Locate the cell with the specified text and output its [X, Y] center coordinate. 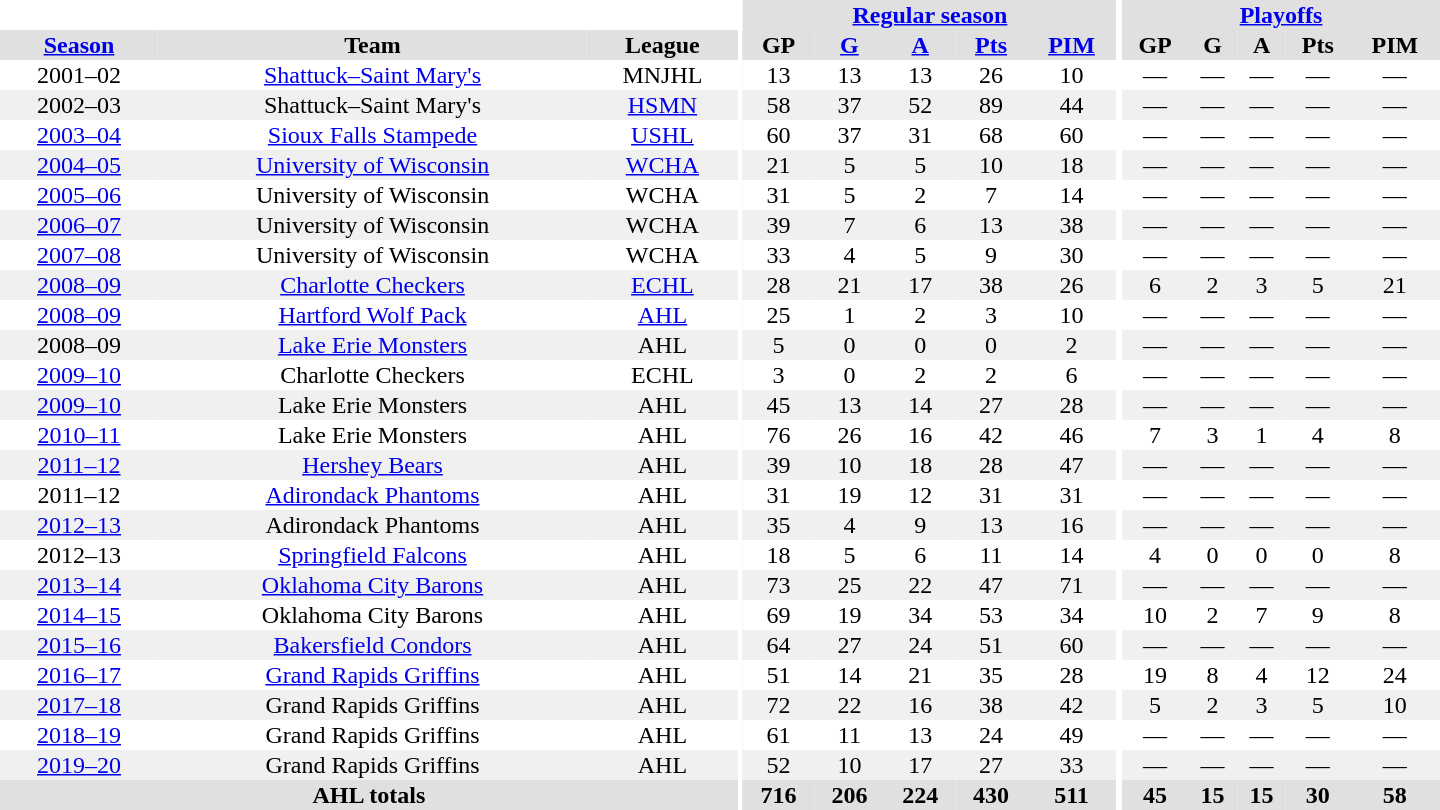
Sioux Falls Stampede [372, 135]
2010–11 [79, 435]
2002–03 [79, 105]
44 [1071, 105]
HSMN [662, 105]
2014–15 [79, 615]
2013–14 [79, 585]
Regular season [930, 15]
2005–06 [79, 195]
Playoffs [1281, 15]
USHL [662, 135]
MNJHL [662, 75]
224 [920, 795]
2015–16 [79, 645]
76 [778, 435]
68 [992, 135]
League [662, 45]
Hershey Bears [372, 465]
2017–18 [79, 705]
206 [850, 795]
Springfield Falcons [372, 555]
511 [1071, 795]
69 [778, 615]
716 [778, 795]
2019–20 [79, 765]
2001–02 [79, 75]
2007–08 [79, 255]
2016–17 [79, 675]
Hartford Wolf Pack [372, 315]
AHL totals [369, 795]
71 [1071, 585]
2004–05 [79, 165]
430 [992, 795]
2003–04 [79, 135]
64 [778, 645]
Team [372, 45]
Bakersfield Condors [372, 645]
53 [992, 615]
72 [778, 705]
2018–19 [79, 735]
Season [79, 45]
61 [778, 735]
73 [778, 585]
49 [1071, 735]
89 [992, 105]
46 [1071, 435]
2006–07 [79, 225]
